Locate the cell with the specified text and output its [x, y] center coordinate. 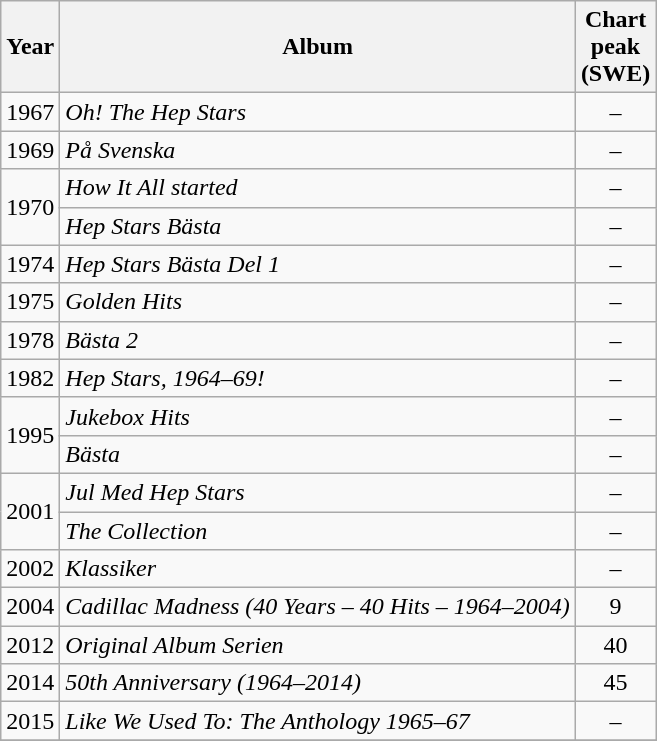
Jukebox Hits [318, 416]
1970 [30, 207]
1969 [30, 150]
2012 [30, 645]
40 [615, 645]
Golden Hits [318, 302]
How It All started [318, 188]
9 [615, 607]
Chart peak(SWE) [615, 47]
50th Anniversary (1964–2014) [318, 683]
Hep Stars Bästa [318, 226]
2014 [30, 683]
Klassiker [318, 569]
1974 [30, 264]
På Svenska [318, 150]
1967 [30, 112]
45 [615, 683]
Hep Stars, 1964–69! [318, 378]
Bästa 2 [318, 340]
Like We Used To: The Anthology 1965–67 [318, 721]
Jul Med Hep Stars [318, 492]
The Collection [318, 531]
1975 [30, 302]
Year [30, 47]
Hep Stars Bästa Del 1 [318, 264]
2004 [30, 607]
Bästa [318, 454]
2001 [30, 511]
2015 [30, 721]
1982 [30, 378]
2002 [30, 569]
1978 [30, 340]
Album [318, 47]
1995 [30, 435]
Original Album Serien [318, 645]
Oh! The Hep Stars [318, 112]
Cadillac Madness (40 Years – 40 Hits – 1964–2004) [318, 607]
